Scan for the cell matching the given text and deliver its [x, y] coordinate at center. 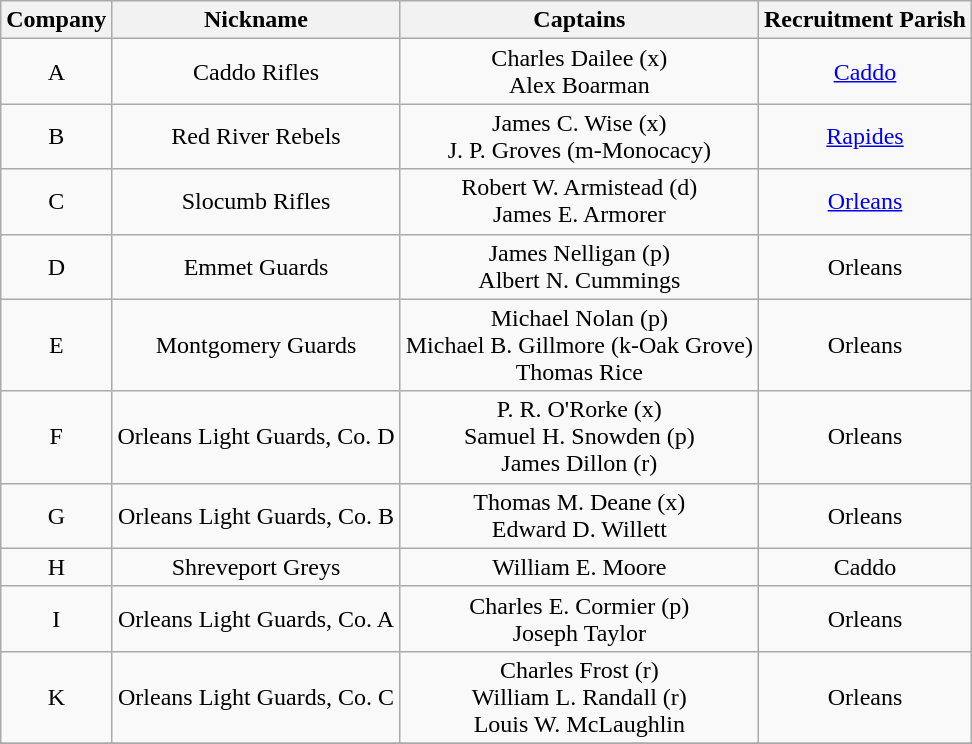
Shreveport Greys [256, 567]
P. R. O'Rorke (x) Samuel H. Snowden (p) James Dillon (r) [579, 437]
C [56, 202]
Company [56, 20]
I [56, 618]
Caddo Rifles [256, 72]
Rapides [864, 136]
Nickname [256, 20]
Charles E. Cormier (p) Joseph Taylor [579, 618]
H [56, 567]
Charles Dailee (x) Alex Boarman [579, 72]
E [56, 345]
Red River Rebels [256, 136]
Captains [579, 20]
K [56, 697]
Montgomery Guards [256, 345]
James C. Wise (x) J. P. Groves (m-Monocacy) [579, 136]
Thomas M. Deane (x) Edward D. Willett [579, 516]
Slocumb Rifles [256, 202]
William E. Moore [579, 567]
F [56, 437]
Orleans Light Guards, Co. C [256, 697]
Recruitment Parish [864, 20]
B [56, 136]
D [56, 266]
Orleans Light Guards, Co. B [256, 516]
A [56, 72]
James Nelligan (p) Albert N. Cummings [579, 266]
Charles Frost (r) William L. Randall (r) Louis W. McLaughlin [579, 697]
Robert W. Armistead (d) James E. Armorer [579, 202]
Emmet Guards [256, 266]
Orleans Light Guards, Co. D [256, 437]
Michael Nolan (p) Michael B. Gillmore (k-Oak Grove) Thomas Rice [579, 345]
G [56, 516]
Orleans Light Guards, Co. A [256, 618]
